Return [X, Y] of the center of cell containing provided text 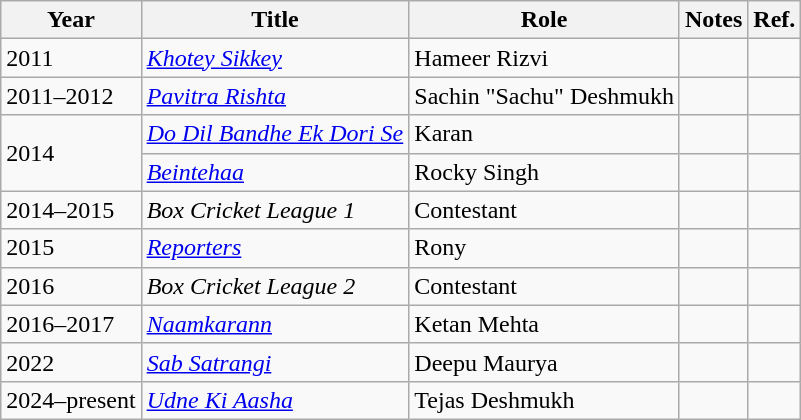
Role [544, 20]
Hameer Rizvi [544, 58]
2014–2015 [71, 210]
Beintehaa [275, 172]
2022 [71, 362]
Tejas Deshmukh [544, 400]
Ref. [774, 20]
2016 [71, 286]
Box Cricket League 1 [275, 210]
Title [275, 20]
Notes [713, 20]
Box Cricket League 2 [275, 286]
Do Dil Bandhe Ek Dori Se [275, 134]
2011 [71, 58]
Year [71, 20]
Sab Satrangi [275, 362]
2016–2017 [71, 324]
Sachin "Sachu" Deshmukh [544, 96]
Naamkarann [275, 324]
2014 [71, 153]
Karan [544, 134]
2011–2012 [71, 96]
Ketan Mehta [544, 324]
2024–present [71, 400]
Reporters [275, 248]
Rocky Singh [544, 172]
2015 [71, 248]
Khotey Sikkey [275, 58]
Udne Ki Aasha [275, 400]
Pavitra Rishta [275, 96]
Rony [544, 248]
Deepu Maurya [544, 362]
